Detect which cell encompasses the target text, then output its [X, Y] center coordinate. 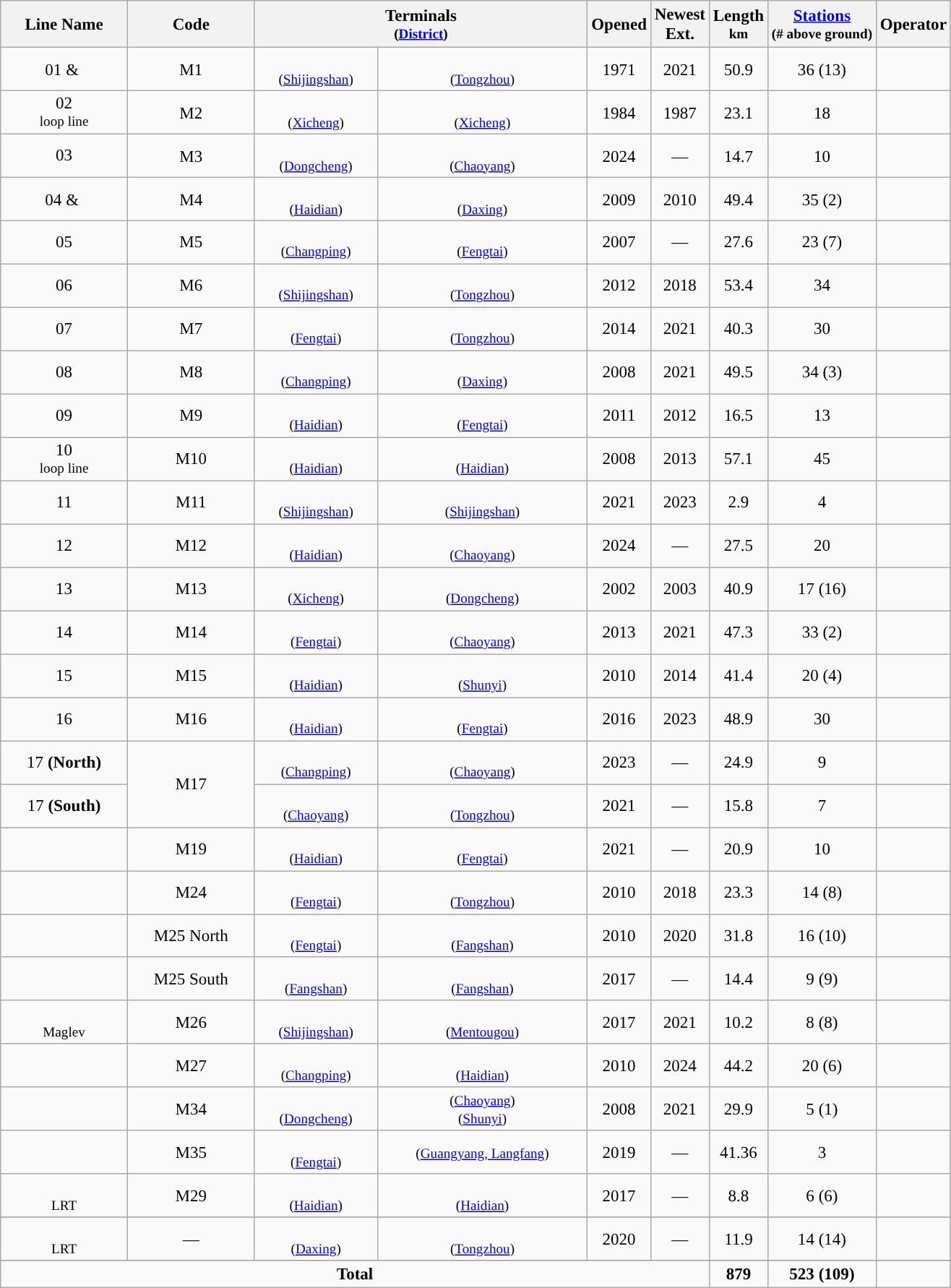
Maglev [64, 1023]
53.4 [739, 286]
04 & [64, 199]
M2 [191, 113]
M13 [191, 589]
M15 [191, 676]
Terminals(District) [421, 25]
10.2 [739, 1023]
(Guangyang, Langfang) [483, 1153]
6 (6) [822, 1196]
14.4 [739, 979]
M6 [191, 286]
14.7 [739, 156]
08 [64, 372]
24.9 [739, 763]
23 (7) [822, 243]
7 [822, 806]
06 [64, 286]
2003 [679, 589]
M10 [191, 459]
M24 [191, 893]
03 [64, 156]
9 [822, 763]
49.5 [739, 372]
M16 [191, 719]
1984 [619, 113]
523 (109) [822, 1274]
17 (16) [822, 589]
M27 [191, 1066]
8.8 [739, 1196]
27.6 [739, 243]
45 [822, 459]
2016 [619, 719]
01 & [64, 69]
14 (8) [822, 893]
11 [64, 502]
35 (2) [822, 199]
29.9 [739, 1109]
1987 [679, 113]
33 (2) [822, 632]
9 (9) [822, 979]
M1 [191, 69]
10loop line [64, 459]
Opened [619, 25]
05 [64, 243]
M17 [191, 784]
41.4 [739, 676]
(Mentougou) [483, 1023]
27.5 [739, 546]
14 [64, 632]
2.9 [739, 502]
M9 [191, 416]
20.9 [739, 849]
1971 [619, 69]
M34 [191, 1109]
50.9 [739, 69]
M12 [191, 546]
M29 [191, 1196]
3 [822, 1153]
31.8 [739, 936]
12 [64, 546]
Stations(# above ground) [822, 25]
M11 [191, 502]
23.3 [739, 893]
4 [822, 502]
M3 [191, 156]
M5 [191, 243]
2019 [619, 1153]
20 (4) [822, 676]
02loop line [64, 113]
18 [822, 113]
36 (13) [822, 69]
NewestExt. [679, 25]
17 (South) [64, 806]
09 [64, 416]
(Shunyi) [483, 676]
23.1 [739, 113]
2011 [619, 416]
14 (14) [822, 1240]
07 [64, 330]
16 (10) [822, 936]
40.3 [739, 330]
15 [64, 676]
48.9 [739, 719]
15.8 [739, 806]
5 (1) [822, 1109]
16 [64, 719]
Total [356, 1274]
Line Name [64, 25]
M7 [191, 330]
8 (8) [822, 1023]
44.2 [739, 1066]
Lengthkm [739, 25]
M14 [191, 632]
57.1 [739, 459]
2009 [619, 199]
M25 South [191, 979]
M25 North [191, 936]
20 (6) [822, 1066]
40.9 [739, 589]
M19 [191, 849]
2007 [619, 243]
2002 [619, 589]
M35 [191, 1153]
M4 [191, 199]
Operator [913, 25]
M8 [191, 372]
41.36 [739, 1153]
11.9 [739, 1240]
879 [739, 1274]
M26 [191, 1023]
34 [822, 286]
20 [822, 546]
17 (North) [64, 763]
16.5 [739, 416]
47.3 [739, 632]
Code [191, 25]
34 (3) [822, 372]
49.4 [739, 199]
(Chaoyang) (Shunyi) [483, 1109]
